Locate the cell with the specified text and output its [x, y] center coordinate. 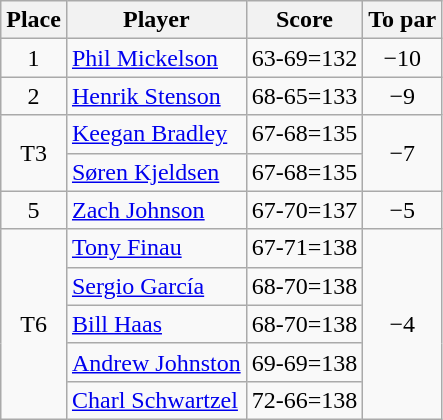
−4 [402, 324]
67-70=137 [304, 210]
Score [304, 20]
−5 [402, 210]
5 [34, 210]
Keegan Bradley [156, 134]
Søren Kjeldsen [156, 172]
72-66=138 [304, 400]
T6 [34, 324]
1 [34, 58]
−9 [402, 96]
−10 [402, 58]
68-65=133 [304, 96]
Henrik Stenson [156, 96]
T3 [34, 153]
Player [156, 20]
69-69=138 [304, 362]
63-69=132 [304, 58]
Charl Schwartzel [156, 400]
Bill Haas [156, 324]
Tony Finau [156, 248]
Sergio García [156, 286]
Zach Johnson [156, 210]
67-71=138 [304, 248]
Andrew Johnston [156, 362]
Place [34, 20]
To par [402, 20]
2 [34, 96]
Phil Mickelson [156, 58]
−7 [402, 153]
